Identify which cell holds the provided text, then report its [X, Y] central coordinate. 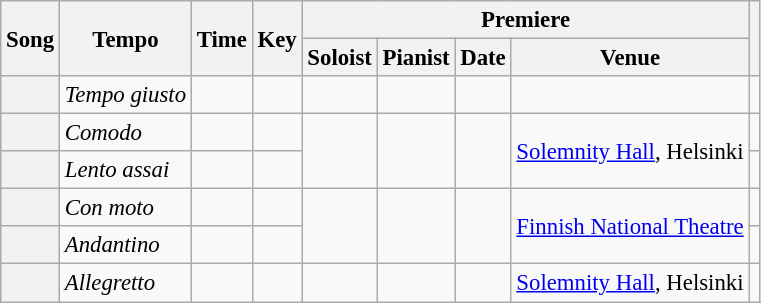
Soloist [340, 58]
Tempo [125, 38]
Tempo giusto [125, 95]
Premiere [526, 20]
Venue [630, 58]
Con moto [125, 208]
Song [30, 38]
Key [277, 38]
Finnish National Theatre [630, 226]
Pianist [416, 58]
Andantino [125, 245]
Lento assai [125, 170]
Comodo [125, 133]
Time [222, 38]
Date [483, 58]
Allegretto [125, 283]
